Output the [X, Y] coordinate of the center of the cell containing the given text.  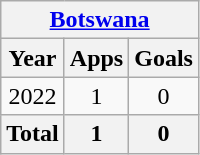
Apps [96, 58]
Year [33, 58]
Goals [164, 58]
2022 [33, 96]
Botswana [100, 20]
Total [33, 134]
